Locate the cell with the specified text and output its [x, y] center coordinate. 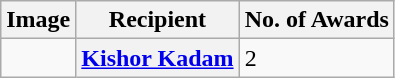
No. of Awards [316, 20]
Image [38, 20]
2 [316, 58]
Recipient [158, 20]
Kishor Kadam [158, 58]
